Provide the [X, Y] coordinate of the cell's center where the given text is located.  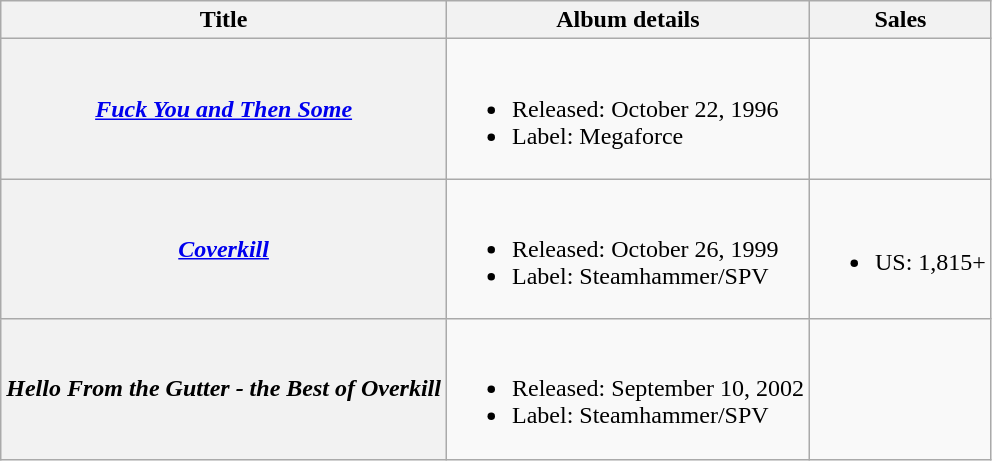
Released: October 22, 1996Label: Megaforce [628, 109]
Released: October 26, 1999Label: Steamhammer/SPV [628, 249]
Album details [628, 20]
Coverkill [224, 249]
Released: September 10, 2002Label: Steamhammer/SPV [628, 389]
Fuck You and Then Some [224, 109]
US: 1,815+ [900, 249]
Title [224, 20]
Hello From the Gutter - the Best of Overkill [224, 389]
Sales [900, 20]
